Find where the given text appears and provide that cell's center as (X, Y) coordinate. 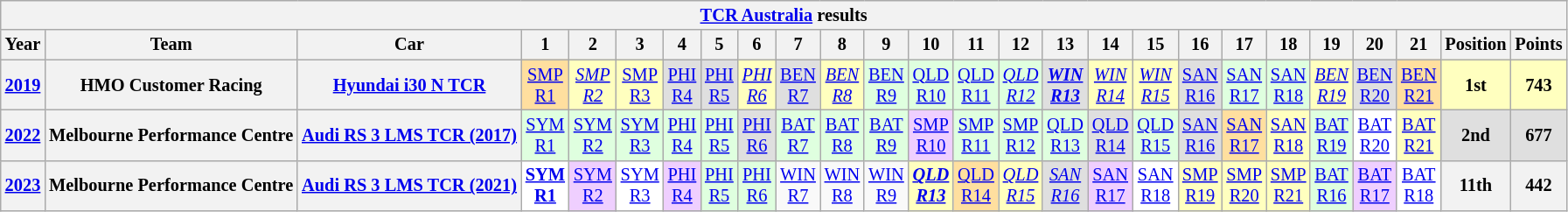
BATR20 (1375, 135)
11th (1476, 186)
BATR7 (798, 135)
1 (546, 45)
SMPR19 (1200, 186)
WINR7 (798, 186)
442 (1538, 186)
15 (1155, 45)
Team (171, 45)
BENR21 (1418, 85)
Car (409, 45)
2019 (23, 85)
5 (719, 45)
9 (886, 45)
BENR20 (1375, 85)
4 (682, 45)
SMPR1 (546, 85)
7 (798, 45)
3 (640, 45)
16 (1200, 45)
Hyundai i30 N TCR (409, 85)
Audi RS 3 LMS TCR (2021) (409, 186)
BATR8 (842, 135)
WINR14 (1111, 85)
Position (1476, 45)
SMPR12 (1021, 135)
10 (931, 45)
743 (1538, 85)
BATR17 (1375, 186)
BENR7 (798, 85)
SMPR2 (593, 85)
QLDR12 (1021, 85)
6 (757, 45)
WINR9 (886, 186)
2023 (23, 186)
1st (1476, 85)
Audi RS 3 LMS TCR (2017) (409, 135)
17 (1244, 45)
2nd (1476, 135)
11 (976, 45)
WINR8 (842, 186)
18 (1288, 45)
BATR9 (886, 135)
21 (1418, 45)
13 (1065, 45)
BATR19 (1331, 135)
2 (593, 45)
QLDR10 (931, 85)
BATR18 (1418, 186)
WINR15 (1155, 85)
19 (1331, 45)
TCR Australia results (784, 15)
HMO Customer Racing (171, 85)
SMPR3 (640, 85)
QLDR11 (976, 85)
BATR21 (1418, 135)
12 (1021, 45)
SMPR21 (1288, 186)
2022 (23, 135)
BENR19 (1331, 85)
8 (842, 45)
Year (23, 45)
BATR16 (1331, 186)
SMPR20 (1244, 186)
14 (1111, 45)
SMPR11 (976, 135)
BENR9 (886, 85)
SMPR10 (931, 135)
BENR8 (842, 85)
Points (1538, 45)
677 (1538, 135)
20 (1375, 45)
WINR13 (1065, 85)
